Pinpoint the cell where the given text exists, returning its [X, Y] midpoint coordinate. 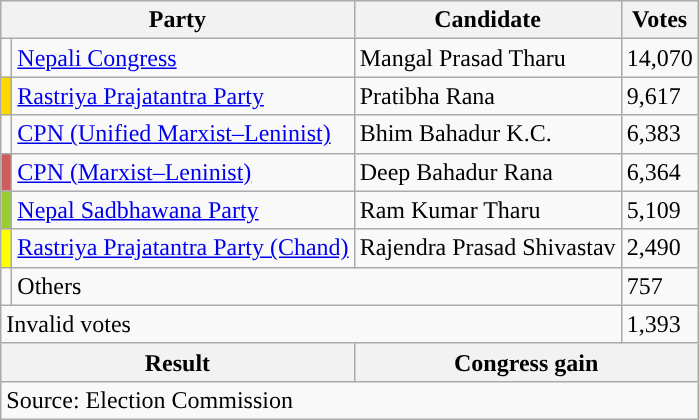
Candidate [488, 20]
757 [660, 286]
Deep Bahadur Rana [488, 172]
Rastriya Prajatantra Party [183, 96]
6,364 [660, 172]
5,109 [660, 210]
Result [178, 362]
Mangal Prasad Tharu [488, 58]
2,490 [660, 248]
Bhim Bahadur K.C. [488, 134]
CPN (Marxist–Leninist) [183, 172]
Congress gain [526, 362]
Votes [660, 20]
Pratibha Rana [488, 96]
CPN (Unified Marxist–Leninist) [183, 134]
Party [178, 20]
Rajendra Prasad Shivastav [488, 248]
Source: Election Commission [350, 400]
Others [316, 286]
9,617 [660, 96]
Rastriya Prajatantra Party (Chand) [183, 248]
Ram Kumar Tharu [488, 210]
1,393 [660, 324]
Nepal Sadbhawana Party [183, 210]
14,070 [660, 58]
Nepali Congress [183, 58]
Invalid votes [311, 324]
6,383 [660, 134]
